Search for the cell housing the specified text and yield its (X, Y) center coordinate. 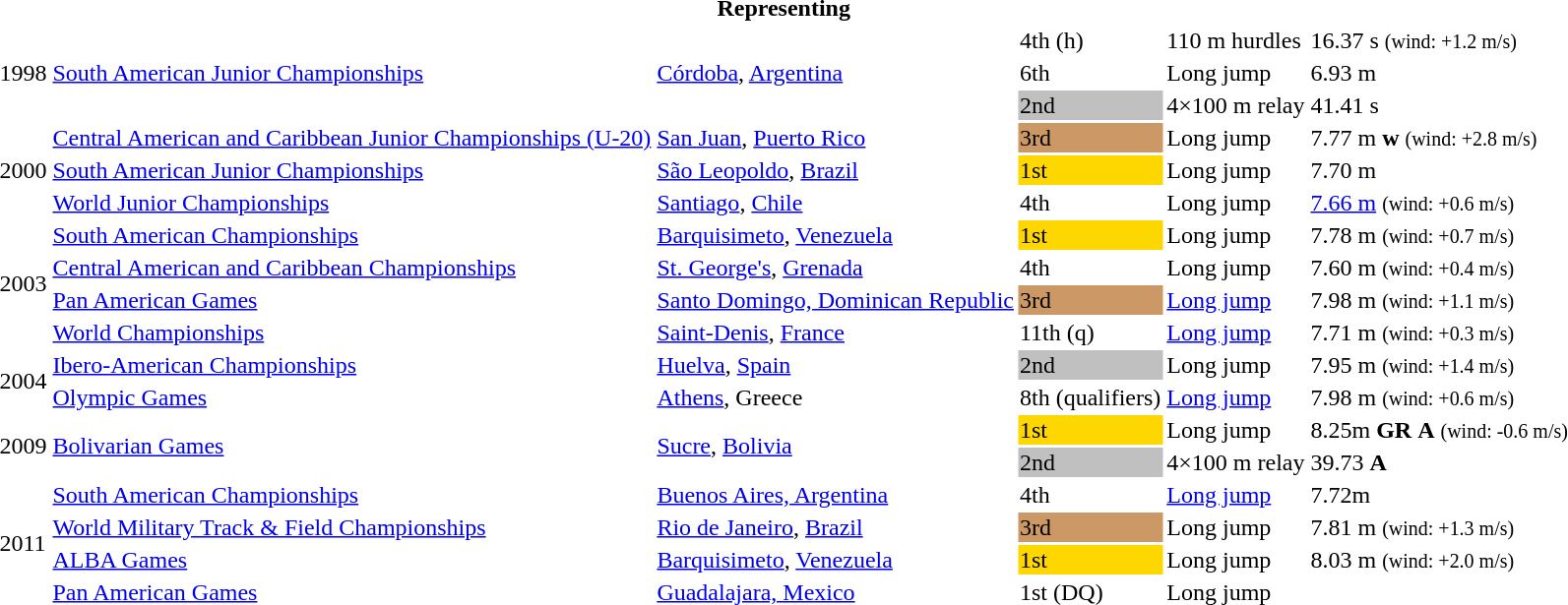
Central American and Caribbean Junior Championships (U-20) (352, 138)
Huelva, Spain (836, 365)
Sucre, Bolivia (836, 447)
Pan American Games (352, 300)
Olympic Games (352, 397)
11th (q) (1090, 333)
8th (qualifiers) (1090, 397)
6th (1090, 73)
Córdoba, Argentina (836, 73)
Santo Domingo, Dominican Republic (836, 300)
Ibero-American Championships (352, 365)
Bolivarian Games (352, 447)
St. George's, Grenada (836, 268)
Buenos Aires, Argentina (836, 495)
São Leopoldo, Brazil (836, 170)
Central American and Caribbean Championships (352, 268)
World Junior Championships (352, 203)
ALBA Games (352, 560)
Athens, Greece (836, 397)
4th (h) (1090, 40)
San Juan, Puerto Rico (836, 138)
World Championships (352, 333)
Santiago, Chile (836, 203)
Saint-Denis, France (836, 333)
110 m hurdles (1236, 40)
Rio de Janeiro, Brazil (836, 527)
World Military Track & Field Championships (352, 527)
